Determine the (x, y) coordinate at the center of the cell enclosing the given text.  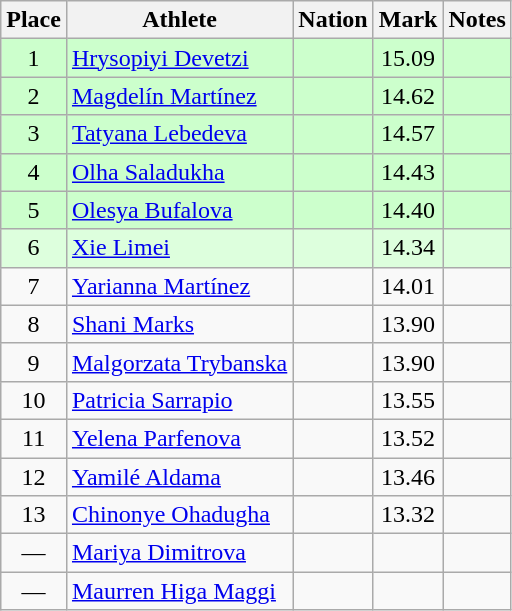
6 (34, 248)
14.62 (408, 96)
Notes (477, 20)
Magdelín Martínez (179, 96)
14.01 (408, 286)
15.09 (408, 58)
Yarianna Martínez (179, 286)
14.57 (408, 134)
Nation (333, 20)
13.55 (408, 400)
Olha Saladukha (179, 172)
Chinonye Ohadugha (179, 515)
2 (34, 96)
Athlete (179, 20)
11 (34, 438)
Maurren Higa Maggi (179, 591)
Hrysopiyi Devetzi (179, 58)
7 (34, 286)
10 (34, 400)
Yamilé Aldama (179, 477)
3 (34, 134)
Yelena Parfenova (179, 438)
Malgorzata Trybanska (179, 362)
1 (34, 58)
Mariya Dimitrova (179, 553)
14.34 (408, 248)
13 (34, 515)
Olesya Bufalova (179, 210)
Xie Limei (179, 248)
Tatyana Lebedeva (179, 134)
13.46 (408, 477)
13.52 (408, 438)
14.43 (408, 172)
14.40 (408, 210)
9 (34, 362)
Mark (408, 20)
Shani Marks (179, 324)
Patricia Sarrapio (179, 400)
12 (34, 477)
4 (34, 172)
8 (34, 324)
13.32 (408, 515)
5 (34, 210)
Place (34, 20)
